Provide the [X, Y] coordinate of the cell's center where the given text is located.  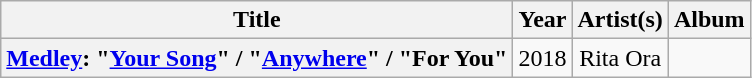
Artist(s) [620, 20]
2018 [542, 58]
Medley: "Your Song" / "Anywhere" / "For You" [257, 58]
Album [709, 20]
Title [257, 20]
Year [542, 20]
Rita Ora [620, 58]
